Return [X, Y] of the center of cell containing provided text 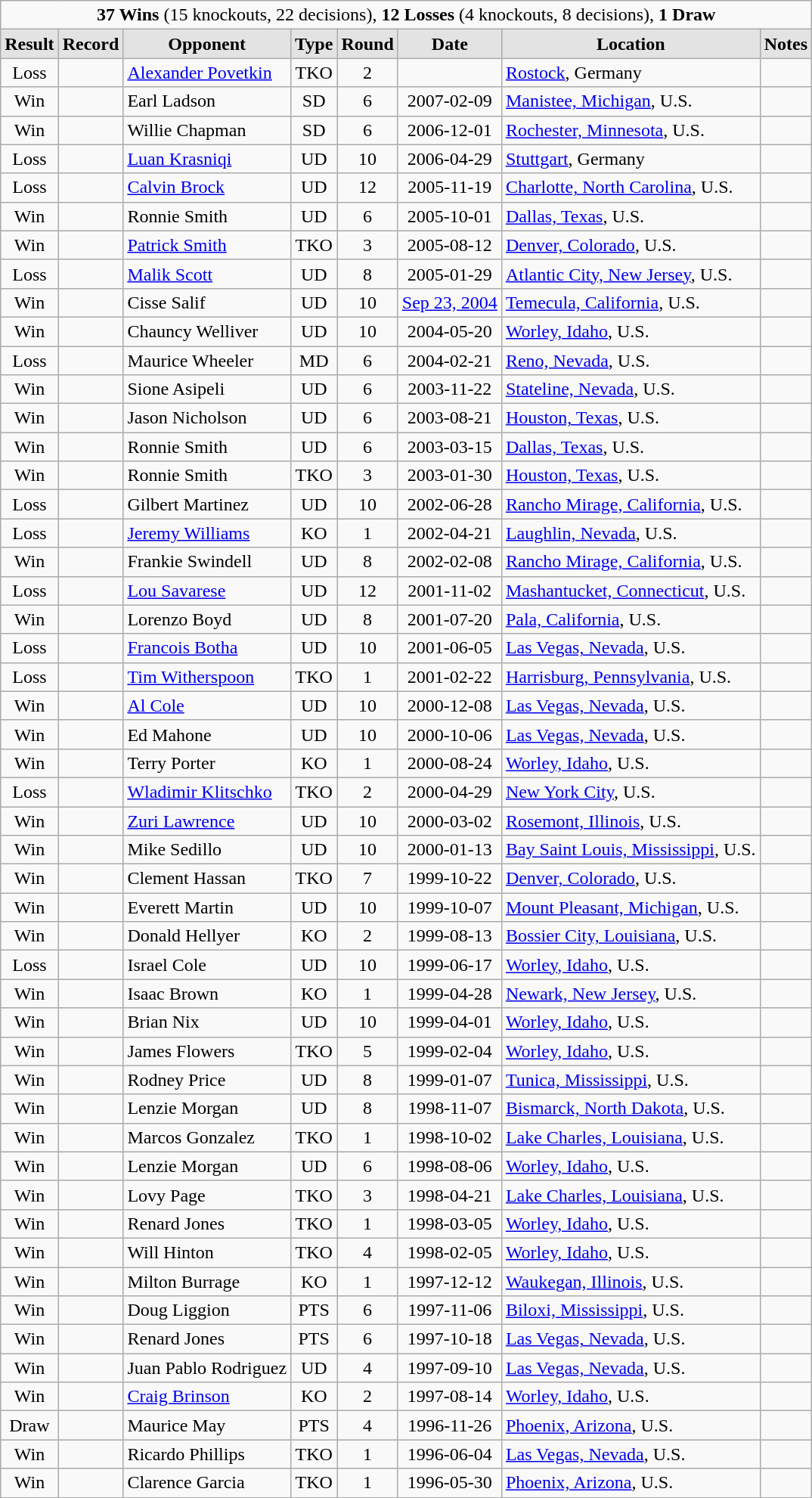
Bismarck, North Dakota, U.S. [631, 1109]
2000-04-29 [449, 792]
Lovy Page [207, 1195]
Manistee, Michigan, U.S. [631, 101]
2002-06-28 [449, 504]
1997-09-10 [449, 1368]
Lorenzo Boyd [207, 619]
1997-10-18 [449, 1339]
Type [315, 44]
1999-10-07 [449, 907]
Gilbert Martinez [207, 504]
Chauncy Welliver [207, 331]
1999-02-04 [449, 1051]
Sione Asipeli [207, 389]
1998-03-05 [449, 1224]
1998-02-05 [449, 1252]
1998-04-21 [449, 1195]
Willie Chapman [207, 130]
1997-11-06 [449, 1310]
2003-01-30 [449, 476]
Tim Witherspoon [207, 677]
New York City, U.S. [631, 792]
Location [631, 44]
Jason Nicholson [207, 418]
Malik Scott [207, 274]
2007-02-09 [449, 101]
2005-11-19 [449, 188]
Wladimir Klitschko [207, 792]
Lou Savarese [207, 591]
Isaac Brown [207, 994]
2000-03-02 [449, 820]
5 [367, 1051]
1998-10-02 [449, 1137]
Stuttgart, Germany [631, 159]
2003-11-22 [449, 389]
2001-07-20 [449, 619]
Clarence Garcia [207, 1483]
1999-08-13 [449, 936]
Jeremy Williams [207, 533]
Israel Cole [207, 965]
1997-08-14 [449, 1397]
1996-11-26 [449, 1425]
Rochester, Minnesota, U.S. [631, 130]
Clement Hassan [207, 879]
Rodney Price [207, 1080]
37 Wins (15 knockouts, 22 decisions), 12 Losses (4 knockouts, 8 decisions), 1 Draw [407, 15]
1996-05-30 [449, 1483]
Ricardo Phillips [207, 1454]
2004-02-21 [449, 361]
Tunica, Mississippi, U.S. [631, 1080]
1999-06-17 [449, 965]
Francois Botha [207, 648]
2000-08-24 [449, 763]
Atlantic City, New Jersey, U.S. [631, 274]
Date [449, 44]
Brian Nix [207, 1022]
2002-04-21 [449, 533]
Mashantucket, Connecticut, U.S. [631, 591]
1998-08-06 [449, 1166]
Draw [29, 1425]
Bay Saint Louis, Mississippi, U.S. [631, 850]
2001-06-05 [449, 648]
Al Cole [207, 706]
James Flowers [207, 1051]
7 [367, 879]
Frankie Swindell [207, 562]
Mount Pleasant, Michigan, U.S. [631, 907]
Reno, Nevada, U.S. [631, 361]
Opponent [207, 44]
Ed Mahone [207, 734]
Zuri Lawrence [207, 820]
2001-11-02 [449, 591]
Result [29, 44]
Donald Hellyer [207, 936]
2003-03-15 [449, 447]
1997-12-12 [449, 1282]
Waukegan, Illinois, U.S. [631, 1282]
Craig Brinson [207, 1397]
2000-12-08 [449, 706]
1999-01-07 [449, 1080]
Everett Martin [207, 907]
1998-11-07 [449, 1109]
Pala, California, U.S. [631, 619]
Stateline, Nevada, U.S. [631, 389]
1999-04-28 [449, 994]
Charlotte, North Carolina, U.S. [631, 188]
Temecula, California, U.S. [631, 302]
2000-01-13 [449, 850]
Record [91, 44]
Harrisburg, Pennsylvania, U.S. [631, 677]
Marcos Gonzalez [207, 1137]
2005-08-12 [449, 245]
Maurice Wheeler [207, 361]
1999-10-22 [449, 879]
Mike Sedillo [207, 850]
2004-05-20 [449, 331]
Rosemont, Illinois, U.S. [631, 820]
1999-04-01 [449, 1022]
Will Hinton [207, 1252]
2003-08-21 [449, 418]
2006-04-29 [449, 159]
Notes [786, 44]
Cisse Salif [207, 302]
Doug Liggion [207, 1310]
Terry Porter [207, 763]
Earl Ladson [207, 101]
Luan Krasniqi [207, 159]
Biloxi, Mississippi, U.S. [631, 1310]
Sep 23, 2004 [449, 302]
Laughlin, Nevada, U.S. [631, 533]
Rostock, Germany [631, 73]
Bossier City, Louisiana, U.S. [631, 936]
2005-01-29 [449, 274]
2006-12-01 [449, 130]
Calvin Brock [207, 188]
Milton Burrage [207, 1282]
Alexander Povetkin [207, 73]
Newark, New Jersey, U.S. [631, 994]
Round [367, 44]
2005-10-01 [449, 216]
MD [315, 361]
Maurice May [207, 1425]
1996-06-04 [449, 1454]
2001-02-22 [449, 677]
2000-10-06 [449, 734]
2002-02-08 [449, 562]
Juan Pablo Rodriguez [207, 1368]
Patrick Smith [207, 245]
